Identify which cell holds the provided text, then report its [X, Y] central coordinate. 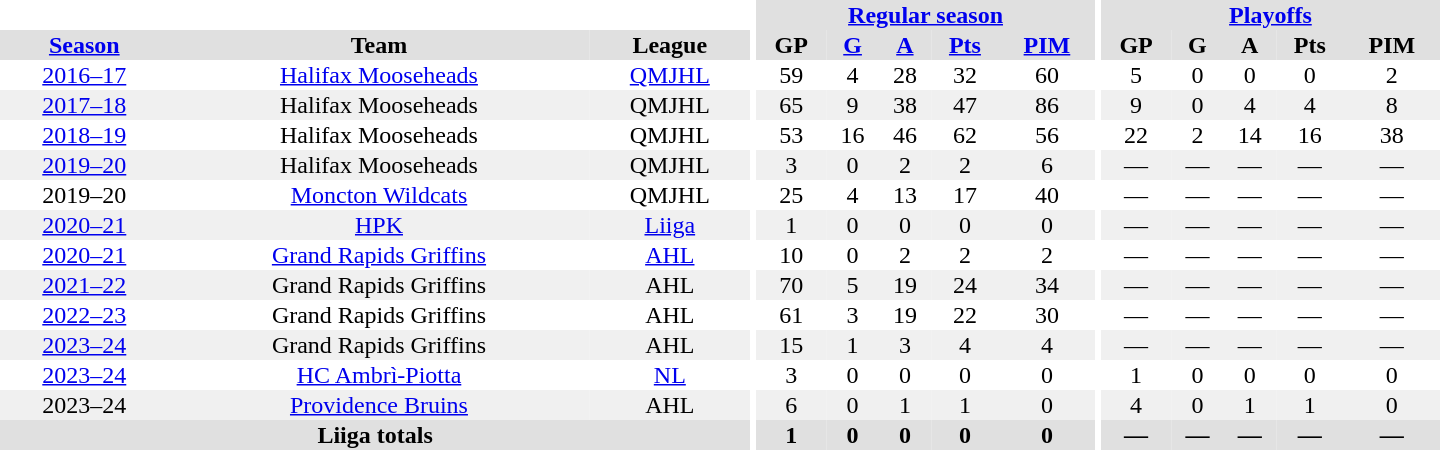
15 [791, 345]
Regular season [926, 15]
60 [1047, 75]
Moncton Wildcats [380, 195]
13 [905, 195]
2017–18 [84, 105]
34 [1047, 285]
Playoffs [1270, 15]
8 [1392, 105]
10 [791, 255]
League [670, 45]
Providence Bruins [380, 405]
Liiga [670, 225]
56 [1047, 135]
Season [84, 45]
61 [791, 315]
86 [1047, 105]
24 [965, 285]
53 [791, 135]
Liiga totals [375, 435]
32 [965, 75]
65 [791, 105]
47 [965, 105]
30 [1047, 315]
NL [670, 375]
28 [905, 75]
25 [791, 195]
2021–22 [84, 285]
59 [791, 75]
14 [1250, 135]
40 [1047, 195]
HC Ambrì-Piotta [380, 375]
2016–17 [84, 75]
70 [791, 285]
HPK [380, 225]
46 [905, 135]
2018–19 [84, 135]
62 [965, 135]
2022–23 [84, 315]
Team [380, 45]
17 [965, 195]
